Capture the cell that displays the provided text and extract its [X, Y] central coordinate. 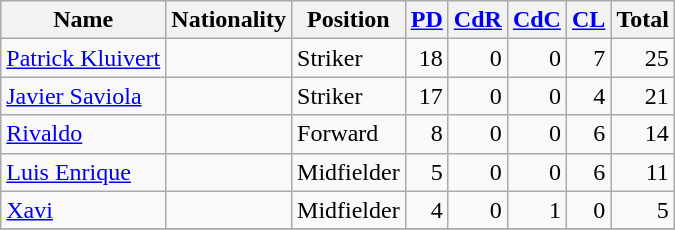
Xavi [84, 210]
8 [426, 134]
Javier Saviola [84, 96]
Rivaldo [84, 134]
Nationality [229, 20]
14 [643, 134]
21 [643, 96]
11 [643, 172]
18 [426, 58]
CdC [536, 20]
Patrick Kluivert [84, 58]
CdR [478, 20]
7 [588, 58]
1 [536, 210]
25 [643, 58]
CL [588, 20]
Name [84, 20]
PD [426, 20]
Position [349, 20]
17 [426, 96]
Luis Enrique [84, 172]
Total [643, 20]
Forward [349, 134]
